Search for the cell housing the specified text and yield its (X, Y) center coordinate. 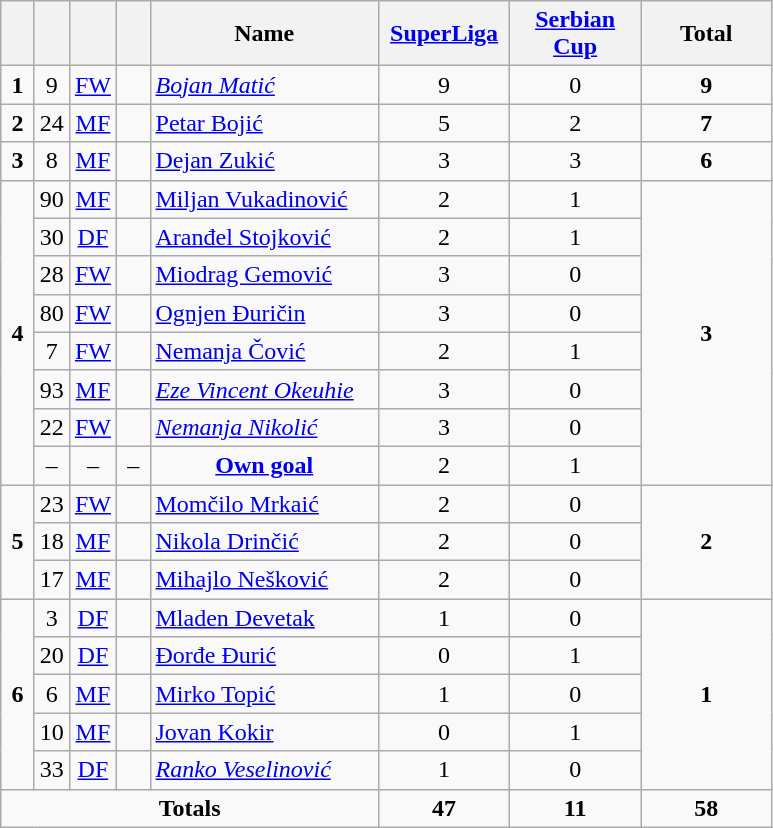
17 (52, 580)
8 (52, 161)
30 (52, 237)
Nemanja Čović (264, 351)
Petar Bojić (264, 123)
Bojan Matić (264, 85)
Mirko Topić (264, 694)
11 (576, 808)
4 (18, 332)
Nikola Drinčić (264, 542)
Mihajlo Nešković (264, 580)
Momčilo Mrkaić (264, 503)
Dejan Zukić (264, 161)
Serbian Cup (576, 34)
Own goal (264, 465)
Miljan Vukadinović (264, 199)
18 (52, 542)
Đorđe Đurić (264, 656)
Ognjen Đuričin (264, 313)
10 (52, 732)
58 (706, 808)
Eze Vincent Okeuhie (264, 389)
80 (52, 313)
28 (52, 275)
33 (52, 770)
Miodrag Gemović (264, 275)
23 (52, 503)
Aranđel Stojković (264, 237)
Total (706, 34)
Nemanja Nikolić (264, 427)
22 (52, 427)
Mladen Devetak (264, 618)
Totals (190, 808)
20 (52, 656)
Jovan Kokir (264, 732)
24 (52, 123)
47 (444, 808)
90 (52, 199)
SuperLiga (444, 34)
Name (264, 34)
Ranko Veselinović (264, 770)
93 (52, 389)
